Determine the (X, Y) coordinate at the center of the cell enclosing the given text.  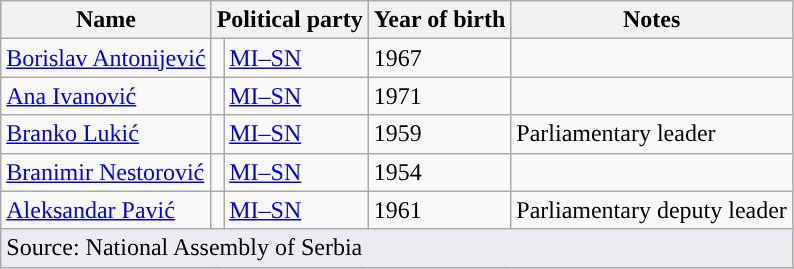
Notes (652, 20)
1954 (440, 172)
Branimir Nestorović (106, 172)
Branko Lukić (106, 134)
Year of birth (440, 20)
Political party (290, 20)
Borislav Antonijević (106, 58)
Name (106, 20)
Source: National Assembly of Serbia (397, 248)
1971 (440, 96)
Ana Ivanović (106, 96)
Aleksandar Pavić (106, 210)
1967 (440, 58)
1961 (440, 210)
Parliamentary leader (652, 134)
Parliamentary deputy leader (652, 210)
1959 (440, 134)
